Locate the cell with the specified text and output its [x, y] center coordinate. 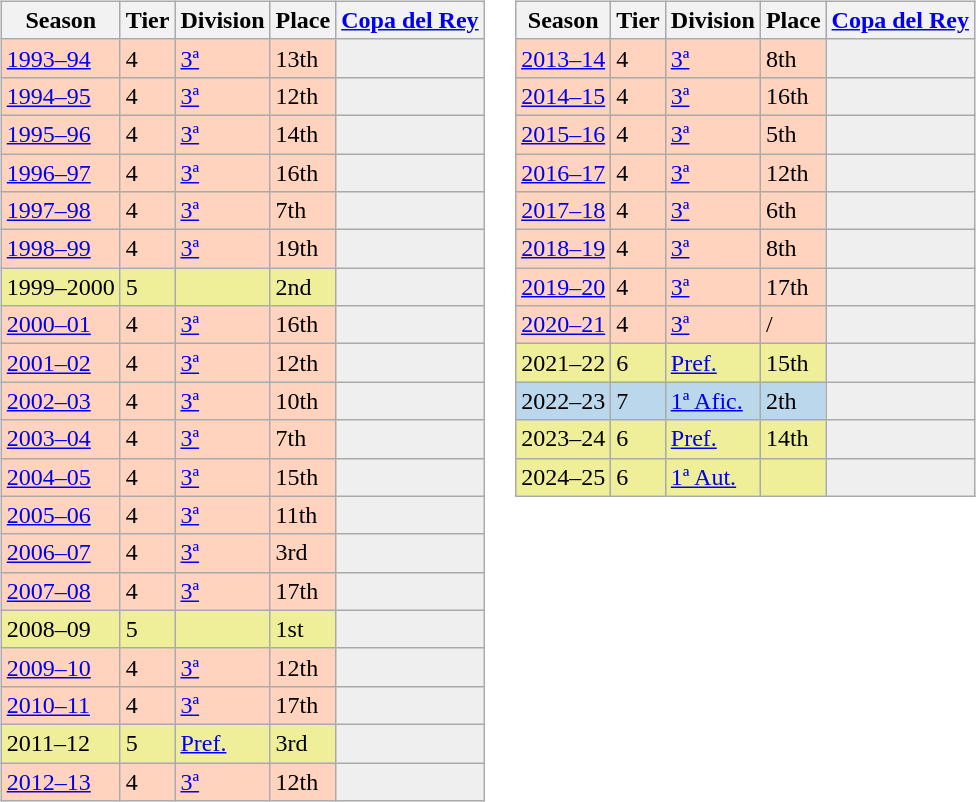
2017–18 [564, 211]
19th [303, 249]
2002–03 [60, 401]
1996–97 [60, 173]
2022–23 [564, 401]
2012–13 [60, 781]
2019–20 [564, 287]
6th [793, 211]
2016–17 [564, 173]
1993–94 [60, 58]
2001–02 [60, 363]
2010–11 [60, 705]
2021–22 [564, 363]
2004–05 [60, 477]
2006–07 [60, 553]
2020–21 [564, 325]
2003–04 [60, 439]
2007–08 [60, 591]
/ [793, 325]
2024–25 [564, 477]
2015–16 [564, 134]
2018–19 [564, 249]
2008–09 [60, 629]
1ª Aut. [712, 477]
1998–99 [60, 249]
2000–01 [60, 325]
5th [793, 134]
2023–24 [564, 439]
1994–95 [60, 96]
7 [638, 401]
1999–2000 [60, 287]
2011–12 [60, 743]
2009–10 [60, 667]
2nd [303, 287]
1st [303, 629]
2013–14 [564, 58]
13th [303, 58]
2005–06 [60, 515]
2th [793, 401]
2014–15 [564, 96]
11th [303, 515]
1ª Afic. [712, 401]
10th [303, 401]
1995–96 [60, 134]
1997–98 [60, 211]
